Pinpoint the cell where the given text exists, returning its [X, Y] midpoint coordinate. 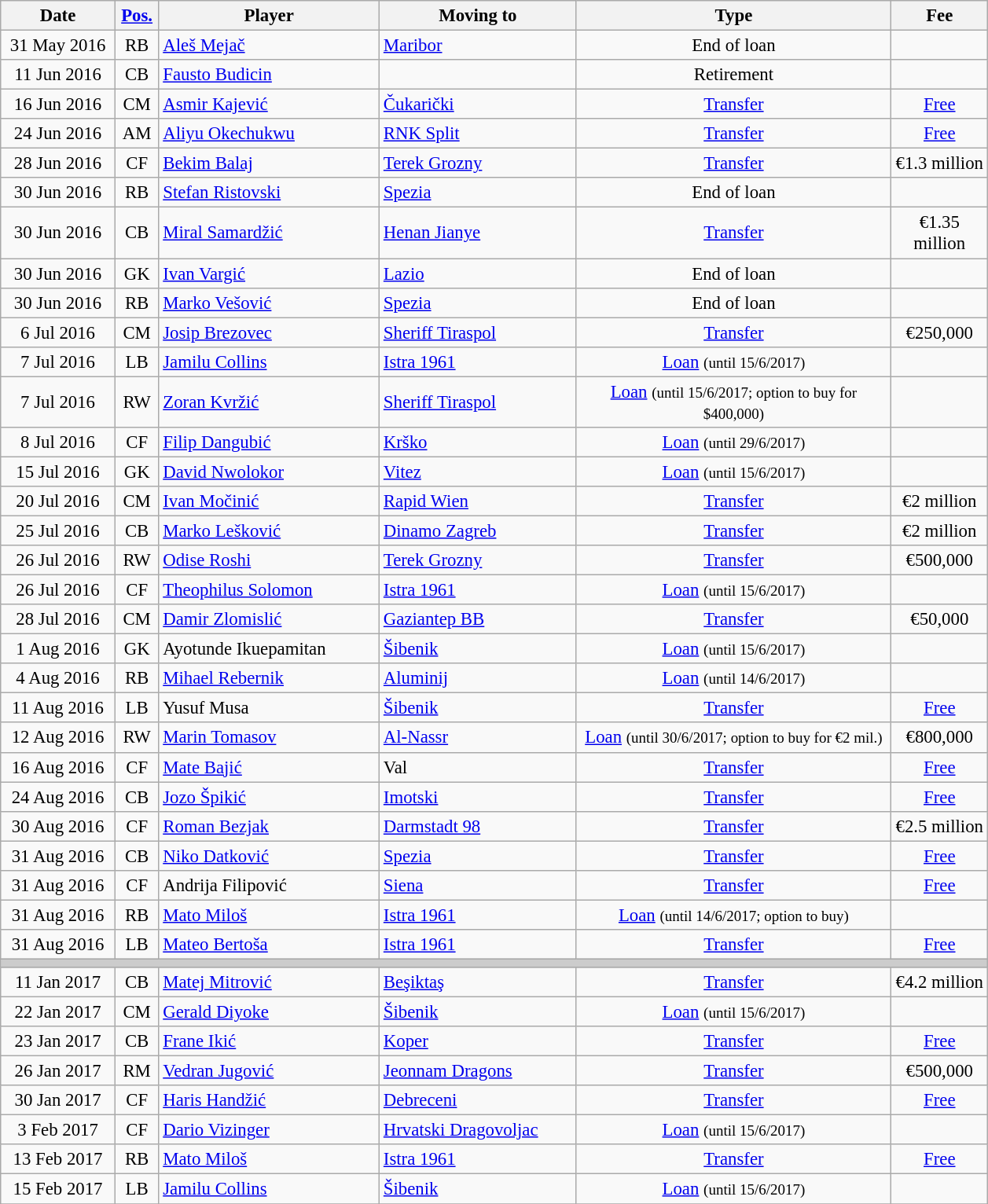
Loan (until 14/6/2017; option to buy) [734, 915]
RM [137, 1071]
Mate Bajić [269, 767]
Retirement [734, 75]
€250,000 [940, 332]
13 Feb 2017 [58, 1159]
€1.35 million [940, 233]
11 Jan 2017 [58, 982]
Loan (until 15/6/2017; option to buy for $400,000) [734, 402]
Josip Brezovec [269, 332]
Mihael Rebernik [269, 678]
11 Jun 2016 [58, 75]
31 May 2016 [58, 46]
11 Aug 2016 [58, 708]
Beşiktaş [478, 982]
6 Jul 2016 [58, 332]
20 Jul 2016 [58, 501]
Marin Tomasov [269, 738]
Asmir Kajević [269, 105]
€800,000 [940, 738]
Miral Samardžić [269, 233]
Marko Lešković [269, 530]
3 Feb 2017 [58, 1130]
Odise Roshi [269, 560]
Loan (until 29/6/2017) [734, 442]
Moving to [478, 16]
Aluminij [478, 678]
Jozo Špikić [269, 797]
Andrija Filipović [269, 886]
1 Aug 2016 [58, 649]
23 Jan 2017 [58, 1041]
15 Jul 2016 [58, 472]
Frane Ikić [269, 1041]
Hrvatski Dragovoljac [478, 1130]
Ivan Močinić [269, 501]
Aliyu Okechukwu [269, 134]
Koper [478, 1041]
Matej Mitrović [269, 982]
Loan (until 14/6/2017) [734, 678]
30 Aug 2016 [58, 826]
24 Jun 2016 [58, 134]
Filip Dangubić [269, 442]
4 Aug 2016 [58, 678]
€4.2 million [940, 982]
Loan (until 30/6/2017; option to buy for €2 mil.) [734, 738]
26 Jan 2017 [58, 1071]
12 Aug 2016 [58, 738]
22 Jan 2017 [58, 1012]
Bekim Balaj [269, 163]
RNK Split [478, 134]
Marko Vešović [269, 303]
Dario Vizinger [269, 1130]
Rapid Wien [478, 501]
Ivan Vargić [269, 273]
Zoran Kvržić [269, 402]
Imotski [478, 797]
Vedran Jugović [269, 1071]
Niko Datković [269, 856]
Roman Bezjak [269, 826]
Damir Zlomislić [269, 619]
Val [478, 767]
Siena [478, 886]
Stefan Ristovski [269, 193]
Fee [940, 16]
Debreceni [478, 1100]
Type [734, 16]
Player [269, 16]
Date [58, 16]
€50,000 [940, 619]
AM [137, 134]
Jeonnam Dragons [478, 1071]
Al-Nassr [478, 738]
Aleš Mejač [269, 46]
28 Jul 2016 [58, 619]
Krško [478, 442]
Yusuf Musa [269, 708]
Gaziantep BB [478, 619]
28 Jun 2016 [58, 163]
Vitez [478, 472]
Dinamo Zagreb [478, 530]
Ayotunde Ikuepamitan [269, 649]
16 Aug 2016 [58, 767]
15 Feb 2017 [58, 1189]
Haris Handžić [269, 1100]
Maribor [478, 46]
8 Jul 2016 [58, 442]
Fausto Budicin [269, 75]
Gerald Diyoke [269, 1012]
30 Jan 2017 [58, 1100]
Čukarički [478, 105]
Henan Jianye [478, 233]
Darmstadt 98 [478, 826]
Lazio [478, 273]
Pos. [137, 16]
16 Jun 2016 [58, 105]
David Nwolokor [269, 472]
€2.5 million [940, 826]
24 Aug 2016 [58, 797]
Theophilus Solomon [269, 590]
€1.3 million [940, 163]
Mateo Bertoša [269, 945]
25 Jul 2016 [58, 530]
